From the cell containing the given text, extract its center point as [x, y] coordinate. 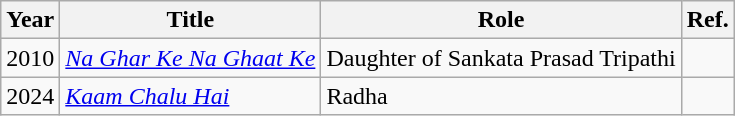
Ref. [708, 20]
Role [501, 20]
Title [190, 20]
Kaam Chalu Hai [190, 96]
Radha [501, 96]
Year [30, 20]
2010 [30, 58]
Daughter of Sankata Prasad Tripathi [501, 58]
2024 [30, 96]
Na Ghar Ke Na Ghaat Ke [190, 58]
